Identify which cell holds the provided text, then report its (x, y) central coordinate. 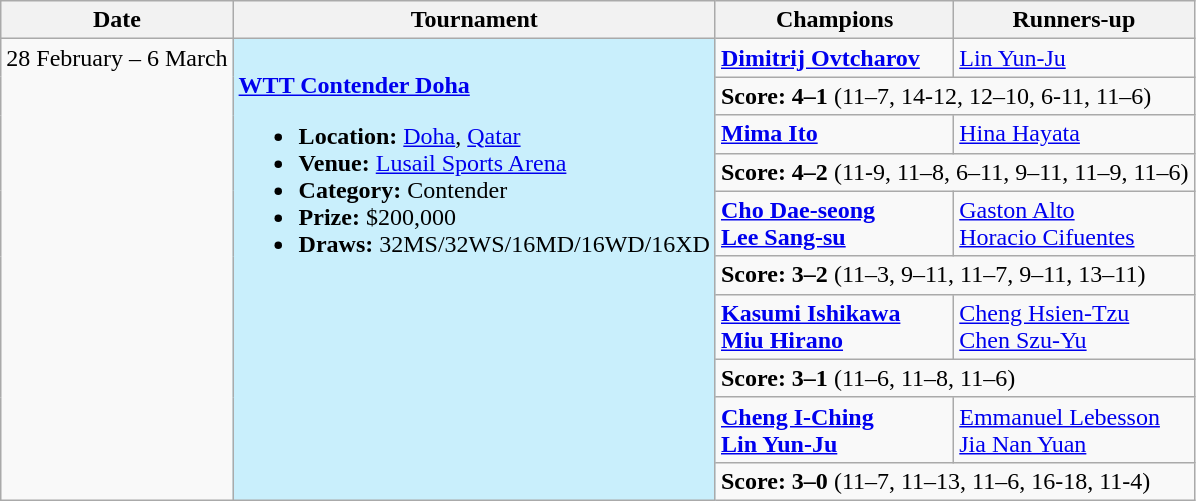
Cheng Hsien-Tzu Chen Szu-Yu (1074, 326)
WTT Contender DohaLocation: Doha, QatarVenue: Lusail Sports ArenaCategory: ContenderPrize: $200,000Draws: 32MS/32WS/16MD/16WD/16XD (474, 270)
Cheng I-Ching Lin Yun-Ju (834, 430)
Lin Yun-Ju (1074, 58)
Score: 4–1 (11–7, 14-12, 12–10, 6-11, 11–6) (954, 96)
Champions (834, 20)
Score: 3–1 (11–6, 11–8, 11–6) (954, 378)
Score: 3–0 (11–7, 11–13, 11–6, 16-18, 11-4) (954, 481)
Emmanuel Lebesson Jia Nan Yuan (1074, 430)
Gaston Alto Horacio Cifuentes (1074, 224)
Hina Hayata (1074, 134)
Tournament (474, 20)
Date (117, 20)
Score: 4–2 (11-9, 11–8, 6–11, 9–11, 11–9, 11–6) (954, 172)
Runners-up (1074, 20)
Cho Dae-seong Lee Sang-su (834, 224)
Kasumi Ishikawa Miu Hirano (834, 326)
28 February – 6 March (117, 270)
Score: 3–2 (11–3, 9–11, 11–7, 9–11, 13–11) (954, 275)
Mima Ito (834, 134)
Dimitrij Ovtcharov (834, 58)
